Capture the cell that displays the provided text and extract its [X, Y] central coordinate. 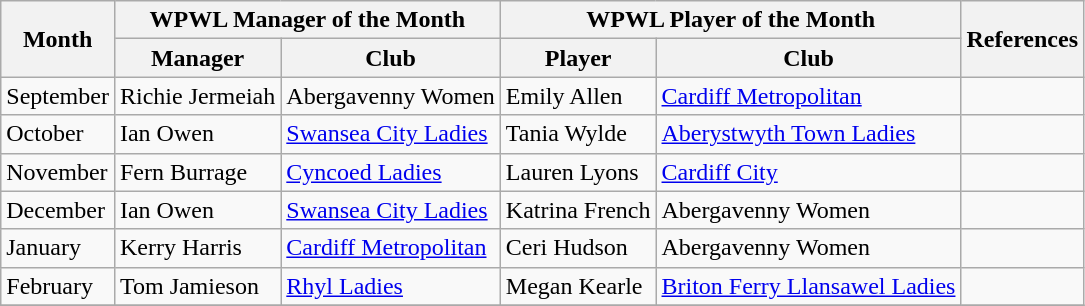
Emily Allen [578, 96]
Katrina French [578, 210]
Aberystwyth Town Ladies [808, 134]
Month [58, 39]
Player [578, 58]
Megan Kearle [578, 286]
Cyncoed Ladies [391, 172]
References [1022, 39]
October [58, 134]
WPWL Player of the Month [730, 20]
September [58, 96]
December [58, 210]
Lauren Lyons [578, 172]
Briton Ferry Llansawel Ladies [808, 286]
WPWL Manager of the Month [307, 20]
November [58, 172]
Richie Jermeiah [197, 96]
Manager [197, 58]
Rhyl Ladies [391, 286]
Kerry Harris [197, 248]
Tania Wylde [578, 134]
February [58, 286]
Cardiff City [808, 172]
Fern Burrage [197, 172]
Tom Jamieson [197, 286]
Ceri Hudson [578, 248]
January [58, 248]
